Find where the given text appears and provide that cell's center as (X, Y) coordinate. 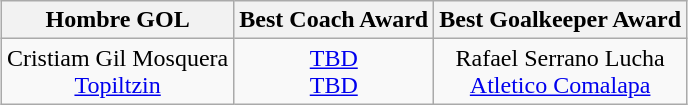
Best Coach Award (334, 20)
Best Goalkeeper Award (560, 20)
Rafael Serrano LuchaAtletico Comalapa (560, 72)
Cristiam Gil MosqueraTopiltzin (117, 72)
Hombre GOL (117, 20)
TBDTBD (334, 72)
